Detect which cell encompasses the target text, then output its (X, Y) center coordinate. 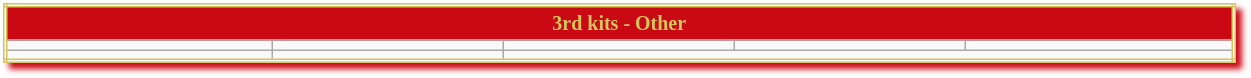
3rd kits - Other (619, 24)
